Detect which cell encompasses the target text, then output its (X, Y) center coordinate. 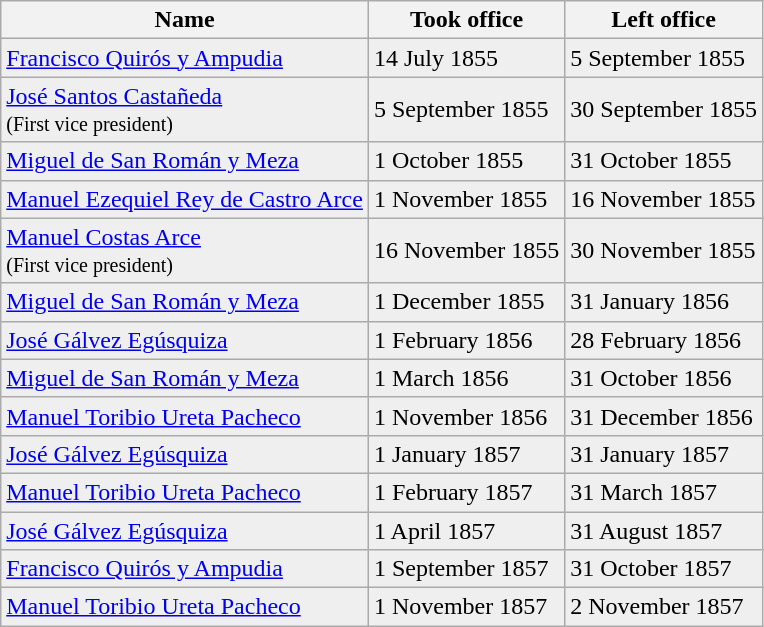
1 February 1856 (466, 340)
31 January 1857 (664, 454)
30 November 1855 (664, 250)
1 October 1855 (466, 161)
31 October 1857 (664, 569)
1 March 1856 (466, 378)
14 July 1855 (466, 58)
Manuel Costas Arce(First vice president) (185, 250)
30 September 1855 (664, 110)
Name (185, 20)
31 December 1856 (664, 416)
28 February 1856 (664, 340)
1 April 1857 (466, 531)
2 November 1857 (664, 607)
1 January 1857 (466, 454)
1 November 1855 (466, 199)
31 October 1856 (664, 378)
José Santos Castañeda(First vice president) (185, 110)
31 January 1856 (664, 302)
31 August 1857 (664, 531)
Left office (664, 20)
1 November 1857 (466, 607)
31 March 1857 (664, 492)
1 February 1857 (466, 492)
Took office (466, 20)
1 November 1856 (466, 416)
1 December 1855 (466, 302)
1 September 1857 (466, 569)
Manuel Ezequiel Rey de Castro Arce (185, 199)
31 October 1855 (664, 161)
